Pinpoint the cell where the given text exists, returning its [X, Y] midpoint coordinate. 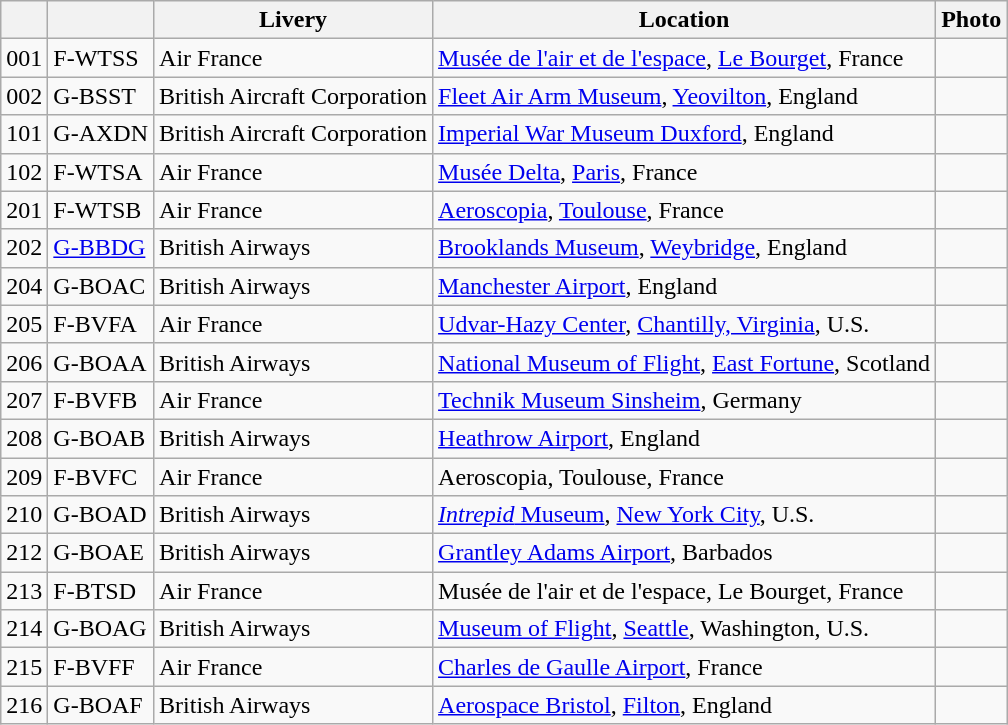
201 [24, 210]
214 [24, 629]
F-WTSB [101, 210]
207 [24, 400]
Manchester Airport, England [684, 286]
F-BVFF [101, 667]
Location [684, 20]
Brooklands Museum, Weybridge, England [684, 248]
F-BVFC [101, 477]
F-WTSS [101, 58]
Livery [294, 20]
206 [24, 362]
212 [24, 553]
G-BOAE [101, 553]
216 [24, 705]
Intrepid Museum, New York City, U.S. [684, 515]
Photo [972, 20]
National Museum of Flight, East Fortune, Scotland [684, 362]
001 [24, 58]
204 [24, 286]
205 [24, 324]
Heathrow Airport, England [684, 438]
Grantley Adams Airport, Barbados [684, 553]
F-BVFB [101, 400]
002 [24, 96]
101 [24, 134]
215 [24, 667]
G-BOAC [101, 286]
102 [24, 172]
G-BOAG [101, 629]
G-BSST [101, 96]
Udvar-Hazy Center, Chantilly, Virginia, U.S. [684, 324]
202 [24, 248]
G-BOAA [101, 362]
G-BBDG [101, 248]
F-WTSA [101, 172]
Charles de Gaulle Airport, France [684, 667]
Aerospace Bristol, Filton, England [684, 705]
210 [24, 515]
208 [24, 438]
Fleet Air Arm Museum, Yeovilton, England [684, 96]
G-BOAB [101, 438]
G-BOAF [101, 705]
Technik Museum Sinsheim, Germany [684, 400]
213 [24, 591]
G-AXDN [101, 134]
Museum of Flight, Seattle, Washington, U.S. [684, 629]
G-BOAD [101, 515]
Musée Delta, Paris, France [684, 172]
Imperial War Museum Duxford, England [684, 134]
F-BTSD [101, 591]
209 [24, 477]
F-BVFA [101, 324]
